Provide the (X, Y) coordinate of the cell's center where the given text is located.  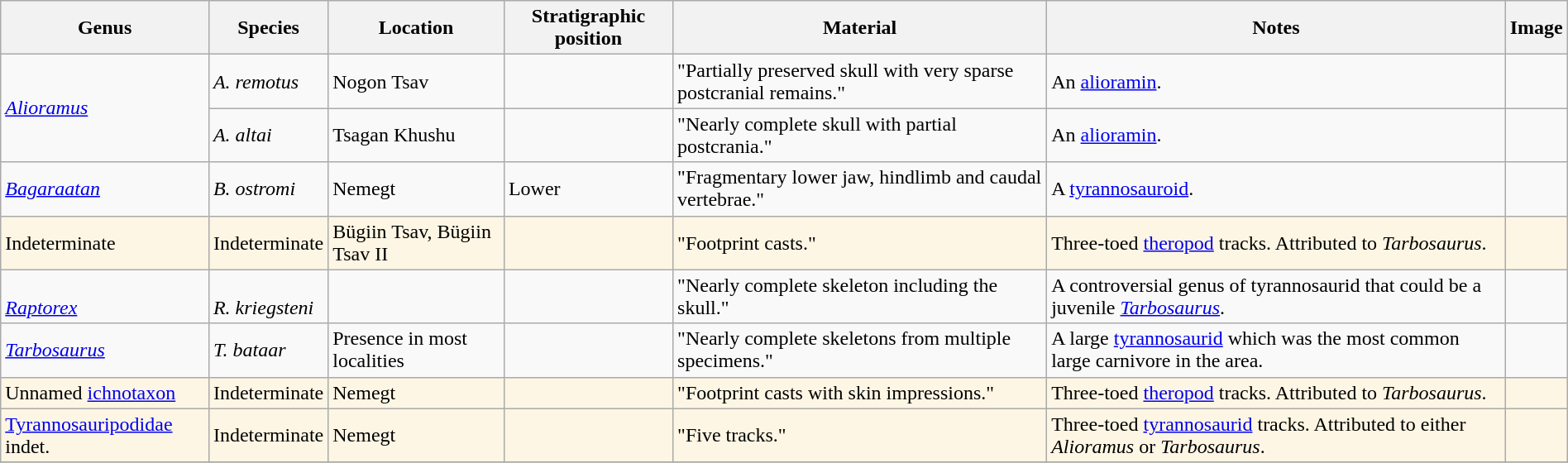
A. altai (268, 136)
A controversial genus of tyrannosaurid that could be a juvenile Tarbosaurus. (1276, 296)
T. bataar (268, 351)
Notes (1276, 28)
Genus (105, 28)
Location (417, 28)
A tyrannosauroid. (1276, 189)
Three-toed tyrannosaurid tracks. Attributed to either Alioramus or Tarbosaurus. (1276, 435)
Image (1537, 28)
Bagaraatan (105, 189)
"Nearly complete skeleton including the skull." (860, 296)
Tyrannosauripodidae indet. (105, 435)
R. kriegsteni (268, 296)
"Partially preserved skull with very sparse postcranial remains." (860, 81)
"Nearly complete skeletons from multiple specimens." (860, 351)
"Fragmentary lower jaw, hindlimb and caudal vertebrae." (860, 189)
Unnamed ichnotaxon (105, 393)
"Footprint casts with skin impressions." (860, 393)
Nogon Tsav (417, 81)
Bügiin Tsav, Bügiin Tsav II (417, 243)
Stratigraphic position (588, 28)
A. remotus (268, 81)
A large tyrannosaurid which was the most common large carnivore in the area. (1276, 351)
"Footprint casts." (860, 243)
Raptorex (105, 296)
Species (268, 28)
Tarbosaurus (105, 351)
Tsagan Khushu (417, 136)
B. ostromi (268, 189)
"Five tracks." (860, 435)
Alioramus (105, 108)
Lower (588, 189)
Presence in most localities (417, 351)
"Nearly complete skull with partial postcrania." (860, 136)
Material (860, 28)
